Identify which cell holds the provided text, then report its [x, y] central coordinate. 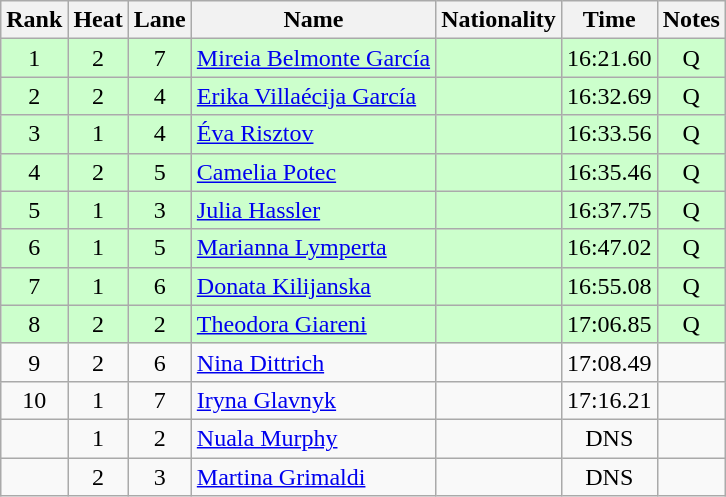
Mireia Belmonte García [313, 58]
Donata Kilijanska [313, 286]
16:55.08 [609, 286]
9 [34, 362]
16:33.56 [609, 134]
Time [609, 20]
Lane [160, 20]
16:35.46 [609, 172]
17:08.49 [609, 362]
Heat [98, 20]
Éva Risztov [313, 134]
Erika Villaécija García [313, 96]
Camelia Potec [313, 172]
10 [34, 400]
Nina Dittrich [313, 362]
16:47.02 [609, 248]
Rank [34, 20]
Name [313, 20]
Nuala Murphy [313, 438]
Martina Grimaldi [313, 477]
Theodora Giareni [313, 324]
Marianna Lymperta [313, 248]
17:16.21 [609, 400]
17:06.85 [609, 324]
16:37.75 [609, 210]
16:32.69 [609, 96]
Notes [691, 20]
Iryna Glavnyk [313, 400]
16:21.60 [609, 58]
Julia Hassler [313, 210]
8 [34, 324]
Nationality [499, 20]
